Find where the given text appears and provide that cell's center as (x, y) coordinate. 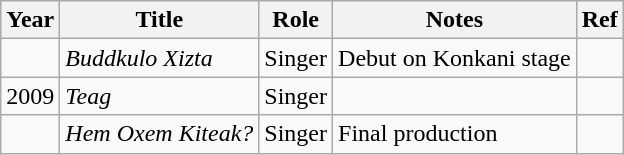
2009 (30, 96)
Ref (600, 20)
Buddkulo Xizta (160, 58)
Year (30, 20)
Notes (455, 20)
Teag (160, 96)
Title (160, 20)
Final production (455, 134)
Role (296, 20)
Debut on Konkani stage (455, 58)
Hem Oxem Kiteak? (160, 134)
